Extract the (x, y) coordinate from the center of the cell holding the provided text.  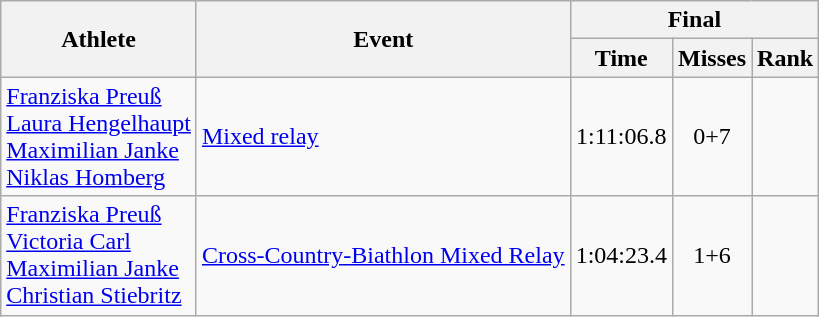
1:04:23.4 (621, 256)
Misses (712, 58)
Franziska PreußVictoria CarlMaximilian JankeChristian Stiebritz (99, 256)
Athlete (99, 39)
Franziska PreußLaura HengelhauptMaximilian JankeNiklas Homberg (99, 136)
Event (383, 39)
Time (621, 58)
1:11:06.8 (621, 136)
Rank (786, 58)
0+7 (712, 136)
Final (694, 20)
1+6 (712, 256)
Mixed relay (383, 136)
Cross-Country-Biathlon Mixed Relay (383, 256)
